Scan for the cell matching the given text and deliver its (x, y) coordinate at center. 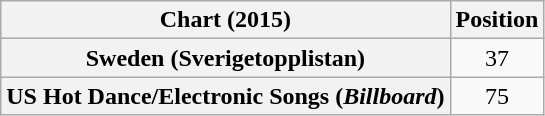
US Hot Dance/Electronic Songs (Billboard) (226, 96)
Chart (2015) (226, 20)
75 (497, 96)
Sweden (Sverigetopplistan) (226, 58)
Position (497, 20)
37 (497, 58)
